Identify which cell holds the provided text, then report its (X, Y) central coordinate. 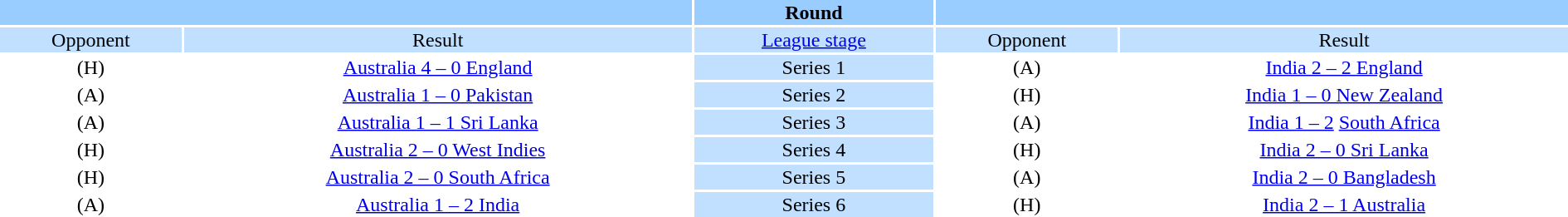
Australia 1 – 2 India (438, 205)
Series 5 (813, 177)
Series 2 (813, 95)
Australia 4 – 0 England (438, 67)
Series 1 (813, 67)
Australia 1 – 1 Sri Lanka (438, 122)
Series 6 (813, 205)
India 2 – 1 Australia (1344, 205)
India 2 – 0 Sri Lanka (1344, 150)
Series 3 (813, 122)
India 1 – 2 South Africa (1344, 122)
Australia 2 – 0 South Africa (438, 177)
Australia 1 – 0 Pakistan (438, 95)
India 2 – 2 England (1344, 67)
India 2 – 0 Bangladesh (1344, 177)
Australia 2 – 0 West Indies (438, 150)
India 1 – 0 New Zealand (1344, 95)
League stage (813, 40)
Series 4 (813, 150)
Round (813, 12)
